Scan for the cell matching the given text and deliver its [X, Y] coordinate at center. 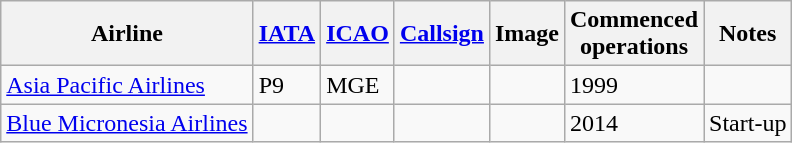
2014 [634, 123]
Start-up [748, 123]
1999 [634, 85]
Asia Pacific Airlines [127, 85]
Notes [748, 34]
Blue Micronesia Airlines [127, 123]
ICAO [358, 34]
Callsign [442, 34]
Airline [127, 34]
MGE [358, 85]
Image [526, 34]
Commencedoperations [634, 34]
P9 [287, 85]
IATA [287, 34]
